Detect which cell encompasses the target text, then output its (X, Y) center coordinate. 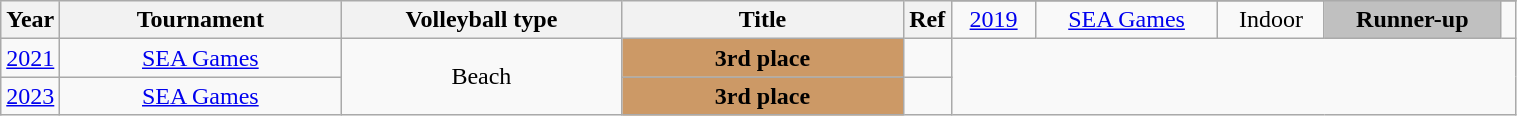
2021 (30, 58)
Year (30, 20)
Title (762, 20)
Tournament (200, 20)
Ref (928, 20)
2023 (30, 96)
Indoor (1272, 20)
Volleyball type (482, 20)
2019 (994, 20)
Runner-up (1412, 20)
Beach (482, 77)
